From the cell containing the given text, extract its center point as (x, y) coordinate. 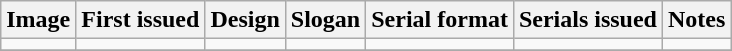
Notes (696, 20)
First issued (140, 20)
Serials issued (588, 20)
Image (38, 20)
Serial format (440, 20)
Slogan (325, 20)
Design (245, 20)
